Search for the cell housing the specified text and yield its [X, Y] center coordinate. 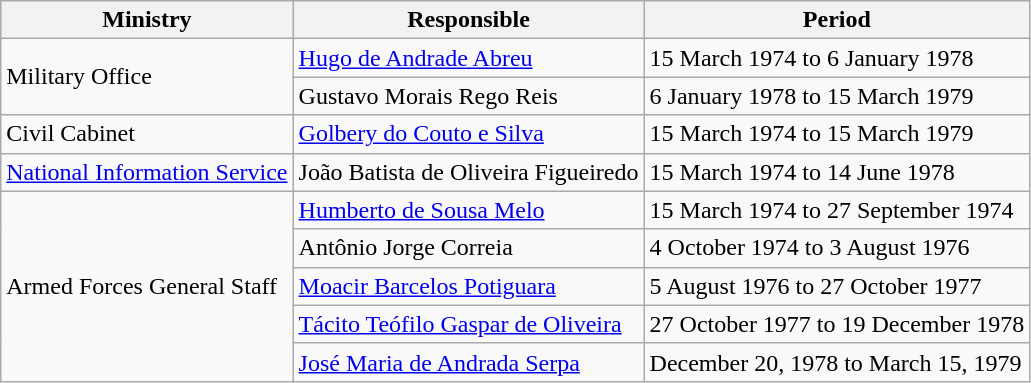
Gustavo Morais Rego Reis [468, 96]
Ministry [147, 20]
Armed Forces General Staff [147, 286]
José Maria de Andrada Serpa [468, 362]
Civil Cabinet [147, 134]
Military Office [147, 77]
December 20, 1978 to March 15, 1979 [837, 362]
Golbery do Couto e Silva [468, 134]
4 October 1974 to 3 August 1976 [837, 248]
15 March 1974 to 15 March 1979 [837, 134]
Responsible [468, 20]
Hugo de Andrade Abreu [468, 58]
Tácito Teófilo Gaspar de Oliveira [468, 324]
15 March 1974 to 6 January 1978 [837, 58]
Moacir Barcelos Potiguara [468, 286]
27 October 1977 to 19 December 1978 [837, 324]
Antônio Jorge Correia [468, 248]
15 March 1974 to 14 June 1978 [837, 172]
João Batista de Oliveira Figueiredo [468, 172]
National Information Service [147, 172]
5 August 1976 to 27 October 1977 [837, 286]
15 March 1974 to 27 September 1974 [837, 210]
Period [837, 20]
Humberto de Sousa Melo [468, 210]
6 January 1978 to 15 March 1979 [837, 96]
